Scan for the cell matching the given text and deliver its [X, Y] coordinate at center. 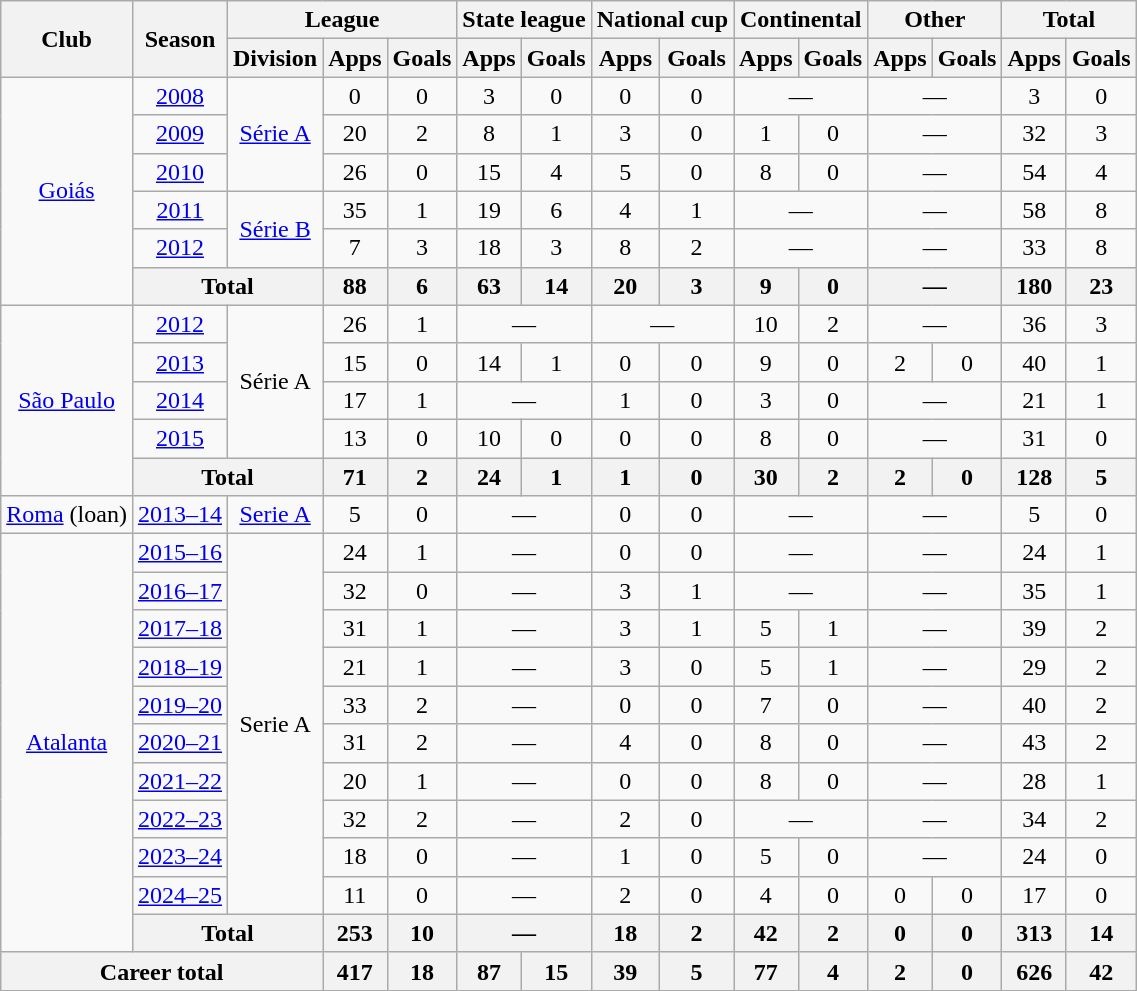
128 [1034, 477]
626 [1034, 971]
Continental [801, 20]
São Paulo [67, 400]
2009 [180, 134]
Club [67, 39]
2015–16 [180, 553]
29 [1034, 667]
2013–14 [180, 515]
2024–25 [180, 895]
2013 [180, 362]
36 [1034, 324]
88 [355, 286]
63 [489, 286]
43 [1034, 743]
Atalanta [67, 744]
Division [276, 58]
11 [355, 895]
Roma (loan) [67, 515]
Série B [276, 229]
87 [489, 971]
58 [1034, 210]
71 [355, 477]
League [342, 20]
2023–24 [180, 857]
Season [180, 39]
2010 [180, 172]
2022–23 [180, 819]
30 [766, 477]
417 [355, 971]
34 [1034, 819]
77 [766, 971]
State league [524, 20]
180 [1034, 286]
2015 [180, 438]
2019–20 [180, 705]
2017–18 [180, 629]
2016–17 [180, 591]
28 [1034, 781]
253 [355, 933]
19 [489, 210]
National cup [662, 20]
Other [935, 20]
2008 [180, 96]
2014 [180, 400]
313 [1034, 933]
2011 [180, 210]
Goiás [67, 191]
2020–21 [180, 743]
54 [1034, 172]
Career total [162, 971]
2021–22 [180, 781]
23 [1101, 286]
13 [355, 438]
2018–19 [180, 667]
